Return the (X, Y) coordinate for the center point of the cell that contains the specified text.  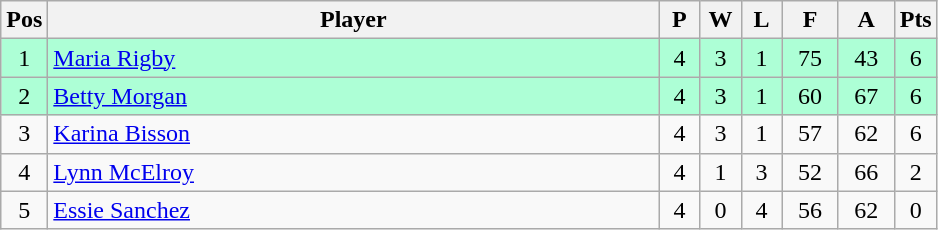
W (720, 20)
66 (866, 172)
Pos (24, 20)
A (866, 20)
Karina Bisson (354, 134)
P (680, 20)
L (762, 20)
67 (866, 96)
75 (810, 58)
Essie Sanchez (354, 210)
Betty Morgan (354, 96)
57 (810, 134)
5 (24, 210)
Pts (916, 20)
56 (810, 210)
F (810, 20)
52 (810, 172)
Lynn McElroy (354, 172)
Player (354, 20)
60 (810, 96)
Maria Rigby (354, 58)
43 (866, 58)
